Scan for the cell matching the given text and deliver its (x, y) coordinate at center. 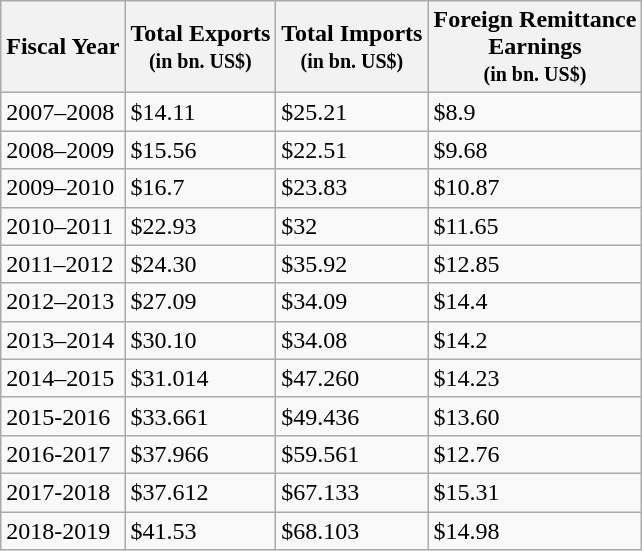
$16.7 (200, 188)
$32 (352, 226)
2011–2012 (63, 264)
$8.9 (535, 112)
$47.260 (352, 378)
$37.966 (200, 454)
2015-2016 (63, 416)
2012–2013 (63, 302)
2008–2009 (63, 150)
Total Imports(in bn. US$) (352, 47)
$14.11 (200, 112)
$11.65 (535, 226)
$12.76 (535, 454)
$31.014 (200, 378)
Foreign RemittanceEarnings(in bn. US$) (535, 47)
2018-2019 (63, 531)
$12.85 (535, 264)
$13.60 (535, 416)
$14.23 (535, 378)
$68.103 (352, 531)
2013–2014 (63, 340)
$30.10 (200, 340)
2016-2017 (63, 454)
$59.561 (352, 454)
$24.30 (200, 264)
2017-2018 (63, 492)
$41.53 (200, 531)
$34.09 (352, 302)
Fiscal Year (63, 47)
$10.87 (535, 188)
$27.09 (200, 302)
$23.83 (352, 188)
2010–2011 (63, 226)
$67.133 (352, 492)
$15.56 (200, 150)
$9.68 (535, 150)
2007–2008 (63, 112)
$33.661 (200, 416)
$14.98 (535, 531)
$34.08 (352, 340)
$14.4 (535, 302)
$14.2 (535, 340)
2009–2010 (63, 188)
$15.31 (535, 492)
$37.612 (200, 492)
Total Exports(in bn. US$) (200, 47)
2014–2015 (63, 378)
$49.436 (352, 416)
$35.92 (352, 264)
$22.93 (200, 226)
$22.51 (352, 150)
$25.21 (352, 112)
